Search for the cell housing the specified text and yield its (x, y) center coordinate. 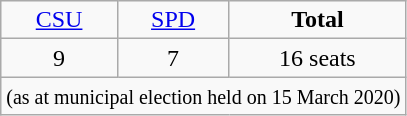
9 (60, 58)
7 (172, 58)
CSU (60, 20)
Total (318, 20)
(as at municipal election held on 15 March 2020) (204, 96)
16 seats (318, 58)
SPD (172, 20)
